Capture the cell that displays the provided text and extract its (x, y) central coordinate. 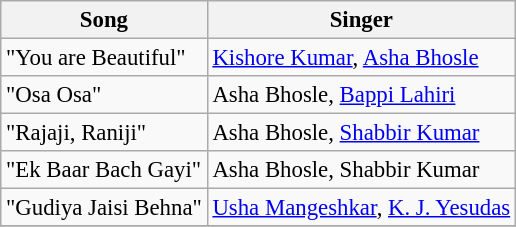
"You are Beautiful" (104, 58)
Asha Bhosle, Bappi Lahiri (361, 95)
Usha Mangeshkar, K. J. Yesudas (361, 208)
Song (104, 20)
"Osa Osa" (104, 95)
"Ek Baar Bach Gayi" (104, 170)
Kishore Kumar, Asha Bhosle (361, 58)
Singer (361, 20)
"Rajaji, Raniji" (104, 133)
"Gudiya Jaisi Behna" (104, 208)
